Scan for the cell matching the given text and deliver its [X, Y] coordinate at center. 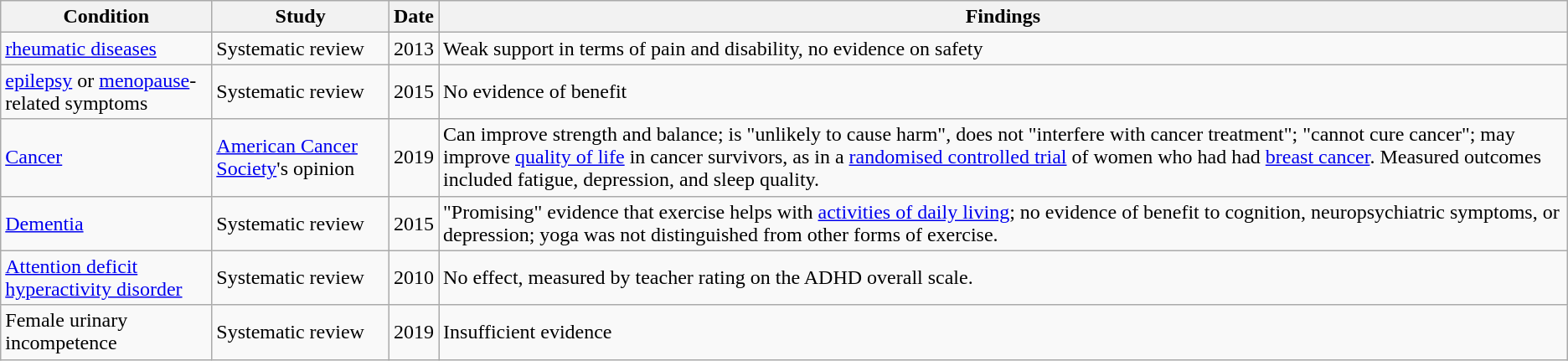
Cancer [106, 157]
2010 [414, 278]
Dementia [106, 223]
American Cancer Society's opinion [301, 157]
Date [414, 17]
2013 [414, 49]
Findings [1003, 17]
Female urinary incompetence [106, 332]
rheumatic diseases [106, 49]
Study [301, 17]
No evidence of benefit [1003, 92]
Condition [106, 17]
Weak support in terms of pain and disability, no evidence on safety [1003, 49]
Attention deficit hyperactivity disorder [106, 278]
Insufficient evidence [1003, 332]
No effect, measured by teacher rating on the ADHD overall scale. [1003, 278]
epilepsy or menopause-related symptoms [106, 92]
